Locate the cell with the specified text and output its (X, Y) center coordinate. 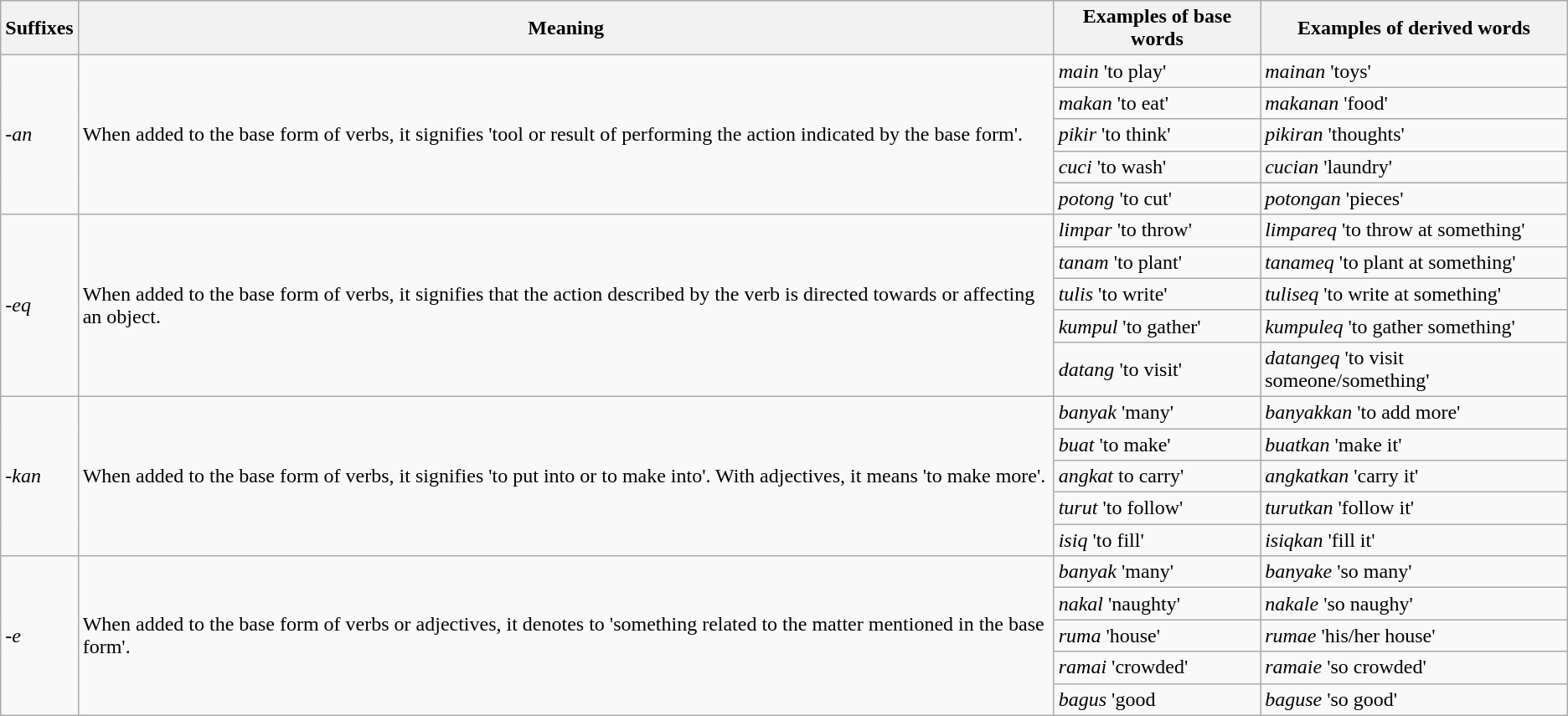
Suffixes (39, 28)
When added to the base form of verbs, it signifies 'tool or result of performing the action indicated by the base form'. (566, 135)
cucian 'laundry' (1414, 167)
potong 'to cut' (1157, 198)
When added to the base form of verbs, it signifies that the action described by the verb is directed towards or affecting an object. (566, 305)
turutkan 'follow it' (1414, 508)
rumae 'his/her house' (1414, 636)
isiq 'to fill' (1157, 540)
potongan 'pieces' (1414, 198)
kumpuleq 'to gather something' (1414, 326)
baguse 'so good' (1414, 699)
tulis 'to write' (1157, 294)
kumpul 'to gather' (1157, 326)
tanameq 'to plant at something' (1414, 262)
pikir 'to think' (1157, 135)
ramai 'crowded' (1157, 667)
-an (39, 135)
limpar 'to throw' (1157, 230)
datangeq 'to visit someone/something' (1414, 368)
ruma 'house' (1157, 636)
tanam 'to plant' (1157, 262)
main 'to play' (1157, 71)
buat 'to make' (1157, 445)
Examples of base words (1157, 28)
nakal 'naughty' (1157, 604)
bagus 'good (1157, 699)
angkatkan 'carry it' (1414, 476)
-kan (39, 476)
datang 'to visit' (1157, 368)
Examples of derived words (1414, 28)
pikiran 'thoughts' (1414, 135)
isiqkan 'fill it' (1414, 540)
ramaie 'so crowded' (1414, 667)
banyake 'so many' (1414, 572)
-eq (39, 305)
-e (39, 636)
mainan 'toys' (1414, 71)
limpareq 'to throw at something' (1414, 230)
angkat to carry' (1157, 476)
tuliseq 'to write at something' (1414, 294)
turut 'to follow' (1157, 508)
When added to the base form of verbs, it signifies 'to put into or to make into'. With adjectives, it means 'to make more'. (566, 476)
banyakkan 'to add more' (1414, 412)
makan 'to eat' (1157, 103)
makanan 'food' (1414, 103)
cuci 'to wash' (1157, 167)
buatkan 'make it' (1414, 445)
nakale 'so naughy' (1414, 604)
When added to the base form of verbs or adjectives, it denotes to 'something related to the matter mentioned in the base form'. (566, 636)
Meaning (566, 28)
